From the cell containing the given text, extract its center point as (X, Y) coordinate. 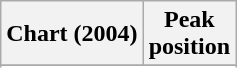
Chart (2004) (72, 34)
Peakposition (189, 34)
